Identify which cell holds the provided text, then report its (X, Y) central coordinate. 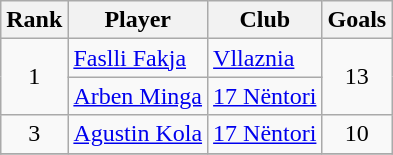
Vllaznia (265, 58)
13 (357, 77)
Rank (34, 20)
Arben Minga (138, 96)
1 (34, 77)
Club (265, 20)
Player (138, 20)
Agustin Kola (138, 134)
Faslli Fakja (138, 58)
3 (34, 134)
Goals (357, 20)
10 (357, 134)
